Return the [x, y] coordinate for the center point of the cell that contains the specified text.  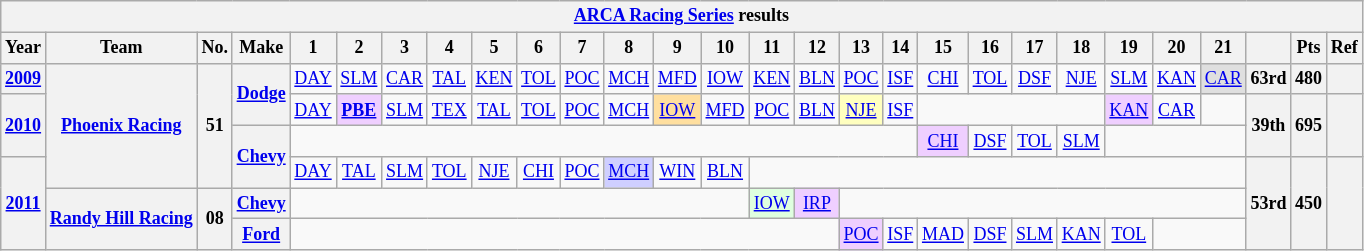
7 [582, 48]
08 [214, 219]
14 [900, 48]
5 [494, 48]
10 [725, 48]
13 [861, 48]
Ref [1344, 48]
51 [214, 126]
15 [944, 48]
No. [214, 48]
19 [1129, 48]
6 [538, 48]
WIN [677, 172]
8 [629, 48]
Dodge [261, 94]
IRP [818, 204]
450 [1309, 204]
4 [449, 48]
16 [990, 48]
20 [1177, 48]
Make [261, 48]
Team [121, 48]
PBE [359, 110]
11 [772, 48]
Year [24, 48]
17 [1035, 48]
Ford [261, 234]
2011 [24, 204]
Pts [1309, 48]
695 [1309, 125]
ARCA Racing Series results [682, 16]
2009 [24, 78]
63rd [1268, 78]
39th [1268, 125]
2 [359, 48]
TEX [449, 110]
21 [1223, 48]
Randy Hill Racing [121, 219]
2010 [24, 125]
1 [313, 48]
MAD [944, 234]
53rd [1268, 204]
480 [1309, 78]
9 [677, 48]
3 [405, 48]
Phoenix Racing [121, 126]
12 [818, 48]
18 [1081, 48]
